Locate the cell with the specified text and output its (x, y) center coordinate. 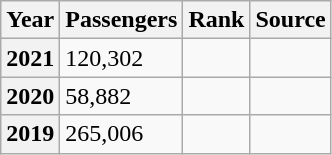
Year (30, 20)
2020 (30, 96)
Rank (216, 20)
265,006 (122, 134)
120,302 (122, 58)
2021 (30, 58)
Passengers (122, 20)
2019 (30, 134)
58,882 (122, 96)
Source (290, 20)
